Determine the [X, Y] coordinate at the center of the cell enclosing the given text.  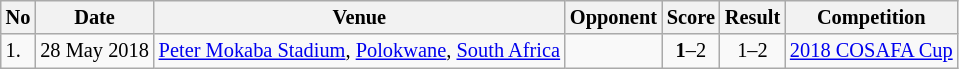
Competition [871, 17]
1. [18, 51]
Venue [360, 17]
2018 COSAFA Cup [871, 51]
28 May 2018 [94, 51]
Peter Mokaba Stadium, Polokwane, South Africa [360, 51]
No [18, 17]
Date [94, 17]
Score [691, 17]
Opponent [614, 17]
Result [752, 17]
